Search for the cell housing the specified text and yield its (X, Y) center coordinate. 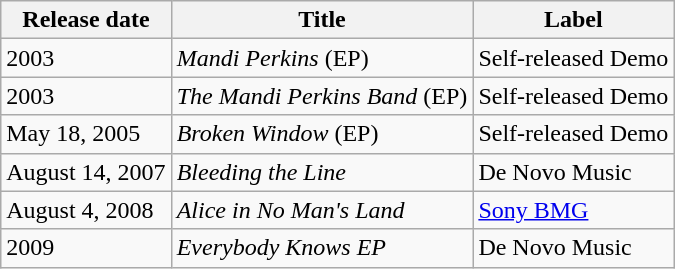
Broken Window (EP) (322, 134)
August 14, 2007 (86, 172)
Sony BMG (574, 210)
Everybody Knows EP (322, 248)
August 4, 2008 (86, 210)
2009 (86, 248)
Alice in No Man's Land (322, 210)
Bleeding the Line (322, 172)
May 18, 2005 (86, 134)
Release date (86, 20)
Label (574, 20)
Title (322, 20)
The Mandi Perkins Band (EP) (322, 96)
Mandi Perkins (EP) (322, 58)
